Search for the cell housing the specified text and yield its [x, y] center coordinate. 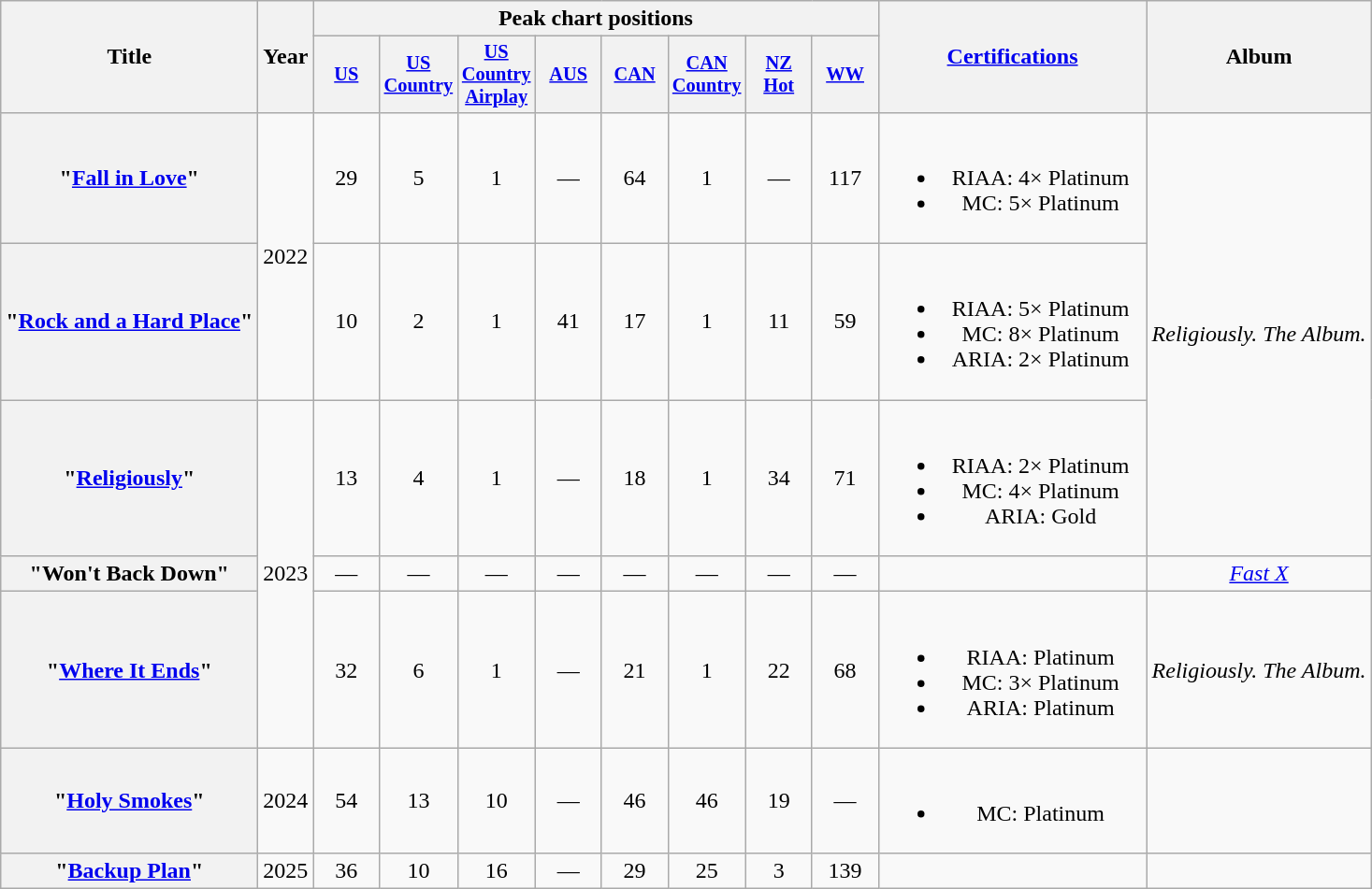
"Rock and a Hard Place" [129, 322]
"Holy Smokes" [129, 800]
17 [634, 322]
16 [496, 871]
"Religiously" [129, 479]
2022 [286, 256]
25 [707, 871]
"Where It Ends" [129, 669]
2024 [286, 800]
USCountry [419, 75]
Fast X [1259, 574]
RIAA: PlatinumMC: 3× PlatinumARIA: Platinum [1012, 669]
71 [845, 479]
2 [419, 322]
11 [778, 322]
Peak chart positions [596, 19]
Title [129, 57]
2023 [286, 574]
"Won't Back Down" [129, 574]
CANCountry [707, 75]
US [346, 75]
64 [634, 178]
Album [1259, 57]
68 [845, 669]
117 [845, 178]
139 [845, 871]
NZHot [778, 75]
AUS [569, 75]
59 [845, 322]
5 [419, 178]
32 [346, 669]
36 [346, 871]
34 [778, 479]
WW [845, 75]
"Backup Plan" [129, 871]
41 [569, 322]
MC: Platinum [1012, 800]
54 [346, 800]
22 [778, 669]
Year [286, 57]
3 [778, 871]
RIAA: 2× PlatinumMC: 4× PlatinumARIA: Gold [1012, 479]
4 [419, 479]
Certifications [1012, 57]
6 [419, 669]
2025 [286, 871]
21 [634, 669]
"Fall in Love" [129, 178]
19 [778, 800]
RIAA: 4× PlatinumMC: 5× Platinum [1012, 178]
RIAA: 5× PlatinumMC: 8× PlatinumARIA: 2× Platinum [1012, 322]
USCountry Airplay [496, 75]
18 [634, 479]
CAN [634, 75]
